Capture the cell that displays the provided text and extract its (X, Y) central coordinate. 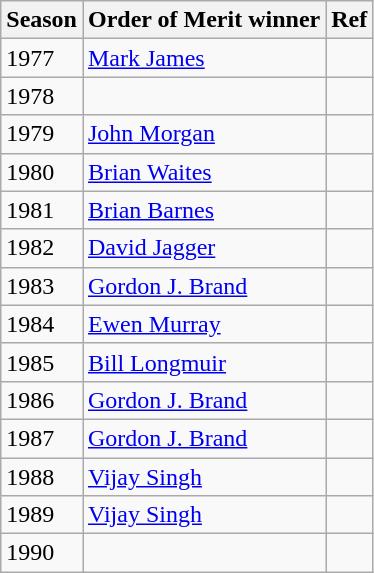
David Jagger (204, 248)
1987 (42, 438)
1977 (42, 58)
Mark James (204, 58)
Brian Waites (204, 172)
1982 (42, 248)
1986 (42, 400)
Season (42, 20)
1989 (42, 515)
1978 (42, 96)
Ewen Murray (204, 324)
1979 (42, 134)
Brian Barnes (204, 210)
1983 (42, 286)
1988 (42, 477)
1981 (42, 210)
1984 (42, 324)
1985 (42, 362)
Order of Merit winner (204, 20)
John Morgan (204, 134)
1980 (42, 172)
Bill Longmuir (204, 362)
Ref (350, 20)
1990 (42, 553)
